Locate the cell with the specified text and output its (x, y) center coordinate. 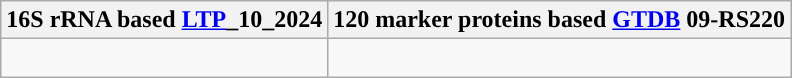
120 marker proteins based GTDB 09-RS220 (560, 20)
16S rRNA based LTP_10_2024 (164, 20)
